Provide the (x, y) coordinate of the cell's center where the given text is located.  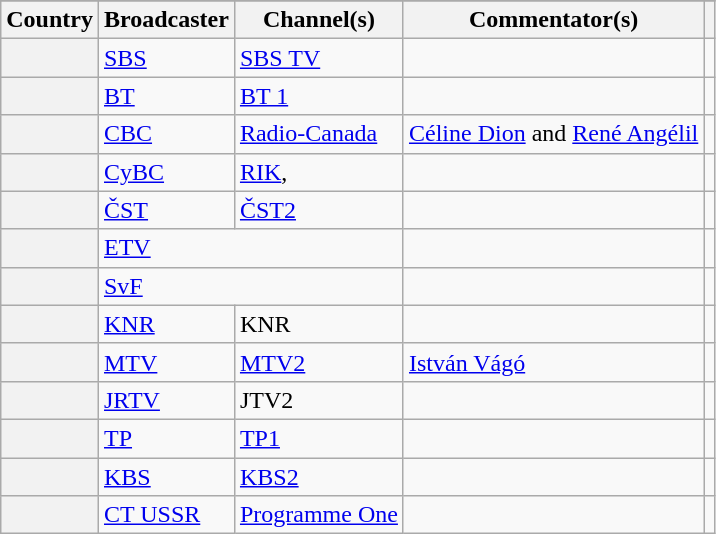
CyBC (166, 172)
István Vágó (553, 362)
ČST (166, 210)
Radio-Canada (318, 134)
JRTV (166, 400)
CBC (166, 134)
SBS TV (318, 58)
KBS2 (318, 477)
ETV (250, 248)
CT USSR (166, 515)
Broadcaster (166, 20)
KBS (166, 477)
TP1 (318, 438)
TP (166, 438)
Country (50, 20)
Commentator(s) (553, 20)
BT (166, 96)
ČST2 (318, 210)
RIK, (318, 172)
SBS (166, 58)
MTV (166, 362)
JTV2 (318, 400)
BT 1 (318, 96)
Channel(s) (318, 20)
Céline Dion and René Angélil (553, 134)
MTV2 (318, 362)
SvF (250, 286)
Programme One (318, 515)
